Identify which cell holds the provided text, then report its (x, y) central coordinate. 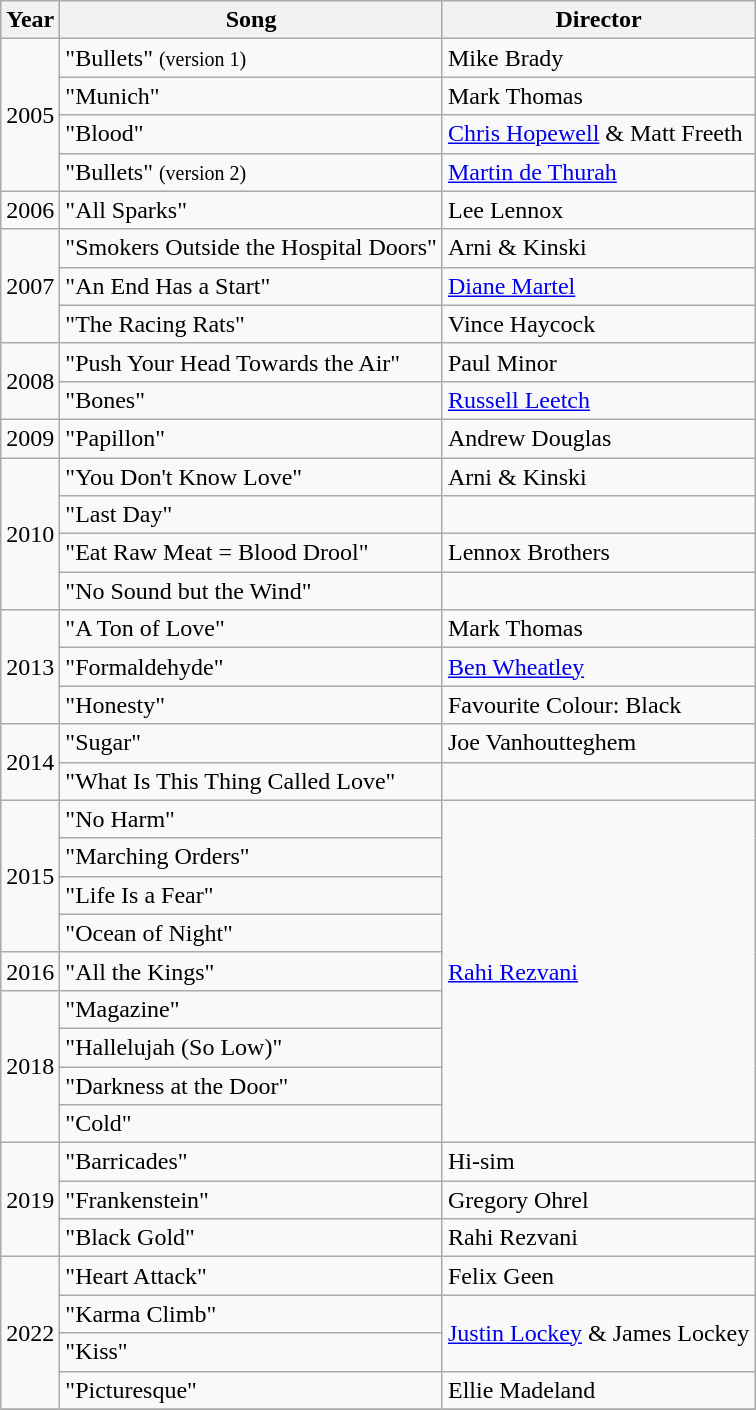
"Kiss" (252, 1352)
"You Don't Know Love" (252, 477)
"Sugar" (252, 743)
Joe Vanhoutteghem (598, 743)
Justin Lockey & James Lockey (598, 1333)
Song (252, 20)
2019 (30, 1200)
"Marching Orders" (252, 857)
Mike Brady (598, 58)
Chris Hopewell & Matt Freeth (598, 134)
"All Sparks" (252, 210)
"Cold" (252, 1124)
"Karma Climb" (252, 1314)
"No Sound but the Wind" (252, 591)
2008 (30, 381)
"Blood" (252, 134)
"Black Gold" (252, 1238)
Favourite Colour: Black (598, 705)
"Smokers Outside the Hospital Doors" (252, 248)
"Bones" (252, 400)
"Honesty" (252, 705)
"An End Has a Start" (252, 286)
"Hallelujah (So Low)" (252, 1047)
Year (30, 20)
Paul Minor (598, 362)
2010 (30, 534)
"Formaldehyde" (252, 667)
"Bullets" (version 2) (252, 172)
"Life Is a Fear" (252, 895)
"All the Kings" (252, 971)
2016 (30, 971)
Lennox Brothers (598, 553)
"Heart Attack" (252, 1276)
Director (598, 20)
"What Is This Thing Called Love" (252, 781)
"A Ton of Love" (252, 629)
Gregory Ohrel (598, 1200)
"Ocean of Night" (252, 933)
"Barricades" (252, 1162)
"No Harm" (252, 819)
"Picturesque" (252, 1390)
Vince Haycock (598, 324)
2018 (30, 1066)
2006 (30, 210)
"Bullets" (version 1) (252, 58)
2005 (30, 115)
"Papillon" (252, 438)
Felix Geen (598, 1276)
Russell Leetch (598, 400)
2015 (30, 876)
"Eat Raw Meat = Blood Drool" (252, 553)
"Magazine" (252, 1009)
2009 (30, 438)
"Darkness at the Door" (252, 1085)
"Push Your Head Towards the Air" (252, 362)
2022 (30, 1333)
Martin de Thurah (598, 172)
"Last Day" (252, 515)
Diane Martel (598, 286)
Hi-sim (598, 1162)
"Frankenstein" (252, 1200)
2013 (30, 667)
Lee Lennox (598, 210)
"Munich" (252, 96)
"The Racing Rats" (252, 324)
2014 (30, 762)
Ellie Madeland (598, 1390)
Andrew Douglas (598, 438)
2007 (30, 286)
Ben Wheatley (598, 667)
